Locate the cell with the specified text and output its [X, Y] center coordinate. 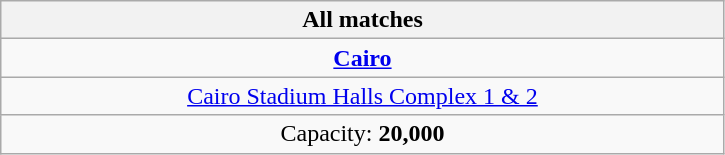
All matches [362, 20]
Cairo Stadium Halls Complex 1 & 2 [362, 96]
Cairo [362, 58]
Capacity: 20,000 [362, 134]
